Pinpoint the cell where the given text exists, returning its (X, Y) midpoint coordinate. 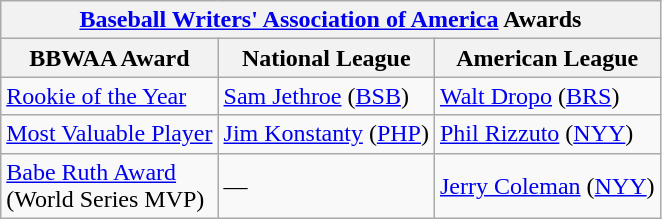
Jim Konstanty (PHP) (326, 134)
— (326, 186)
Baseball Writers' Association of America Awards (330, 20)
BBWAA Award (110, 58)
Jerry Coleman (NYY) (547, 186)
Most Valuable Player (110, 134)
Rookie of the Year (110, 96)
National League (326, 58)
Sam Jethroe (BSB) (326, 96)
Phil Rizzuto (NYY) (547, 134)
American League (547, 58)
Walt Dropo (BRS) (547, 96)
Babe Ruth Award(World Series MVP) (110, 186)
